Find where the given text appears and provide that cell's center as [X, Y] coordinate. 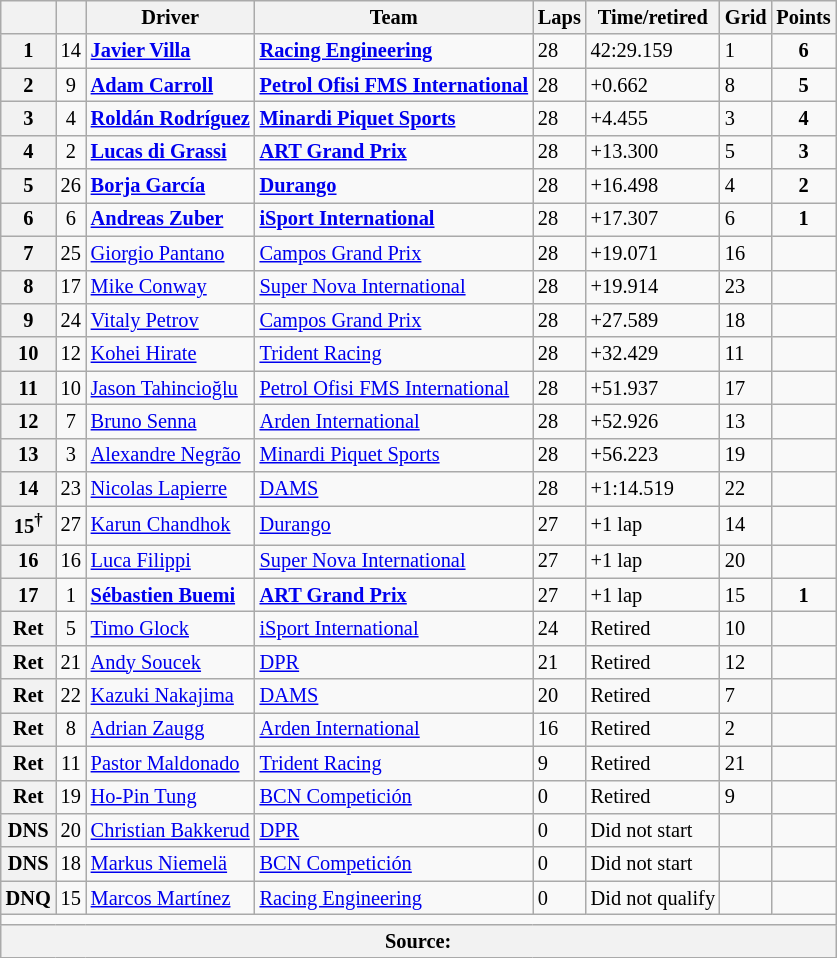
Team [394, 17]
Ho-Pin Tung [170, 797]
+1:14.519 [653, 489]
+0.662 [653, 85]
+17.307 [653, 219]
Sébastien Buemi [170, 595]
Karun Chandhok [170, 524]
+56.223 [653, 455]
+32.429 [653, 354]
Christian Bakkerud [170, 830]
+27.589 [653, 320]
Adam Carroll [170, 85]
+52.926 [653, 421]
Andreas Zuber [170, 219]
Mike Conway [170, 287]
Time/retired [653, 17]
Timo Glock [170, 628]
+4.455 [653, 118]
Javier Villa [170, 51]
+19.071 [653, 253]
Luca Filippi [170, 561]
Roldán Rodríguez [170, 118]
Laps [560, 17]
Markus Niemelä [170, 864]
Pastor Maldonado [170, 763]
Marcos Martínez [170, 898]
Alexandre Negrão [170, 455]
+19.914 [653, 287]
+16.498 [653, 186]
Borja García [170, 186]
Andy Soucek [170, 662]
Did not qualify [653, 898]
DNQ [28, 898]
42:29.159 [653, 51]
Driver [170, 17]
Grid [746, 17]
Jason Tahincioğlu [170, 388]
+51.937 [653, 388]
Nicolas Lapierre [170, 489]
+13.300 [653, 152]
Giorgio Pantano [170, 253]
15† [28, 524]
Kazuki Nakajima [170, 696]
Adrian Zaugg [170, 729]
Source: [418, 941]
26 [71, 186]
Vitaly Petrov [170, 320]
25 [71, 253]
Bruno Senna [170, 421]
Points [804, 17]
Lucas di Grassi [170, 152]
Kohei Hirate [170, 354]
